From the cell containing the given text, extract its center point as [X, Y] coordinate. 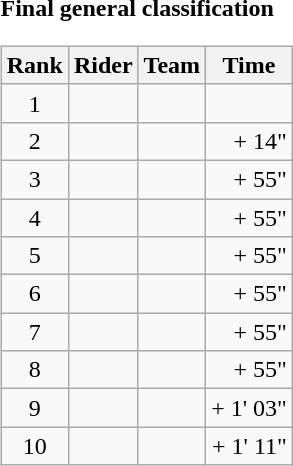
3 [34, 179]
4 [34, 217]
+ 14" [250, 141]
7 [34, 332]
8 [34, 370]
Rider [103, 65]
5 [34, 256]
Team [172, 65]
+ 1' 11" [250, 446]
10 [34, 446]
6 [34, 294]
1 [34, 103]
9 [34, 408]
Rank [34, 65]
2 [34, 141]
Time [250, 65]
+ 1' 03" [250, 408]
